Identify which cell holds the provided text, then report its [X, Y] central coordinate. 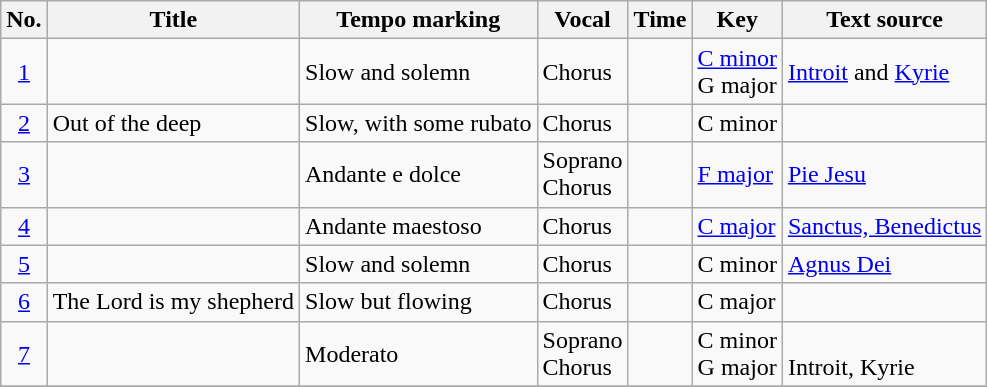
Slow but flowing [418, 302]
Agnus Dei [884, 264]
Andante maestoso [418, 226]
2 [24, 123]
Slow, with some rubato [418, 123]
3 [24, 174]
Moderato [418, 354]
Sanctus, Benedictus [884, 226]
5 [24, 264]
Key [737, 20]
Tempo marking [418, 20]
4 [24, 226]
Vocal [582, 20]
6 [24, 302]
1 [24, 72]
No. [24, 20]
Text source [884, 20]
Out of the deep [173, 123]
Time [660, 20]
Pie Jesu [884, 174]
Andante e dolce [418, 174]
The Lord is my shepherd [173, 302]
Introit, Kyrie [884, 354]
F major [737, 174]
7 [24, 354]
Title [173, 20]
Introit and Kyrie [884, 72]
